Provide the (x, y) coordinate of the cell's center where the given text is located.  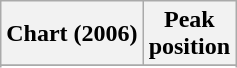
Peakposition (189, 34)
Chart (2006) (72, 34)
